Provide the (X, Y) coordinate of the cell's center where the given text is located.  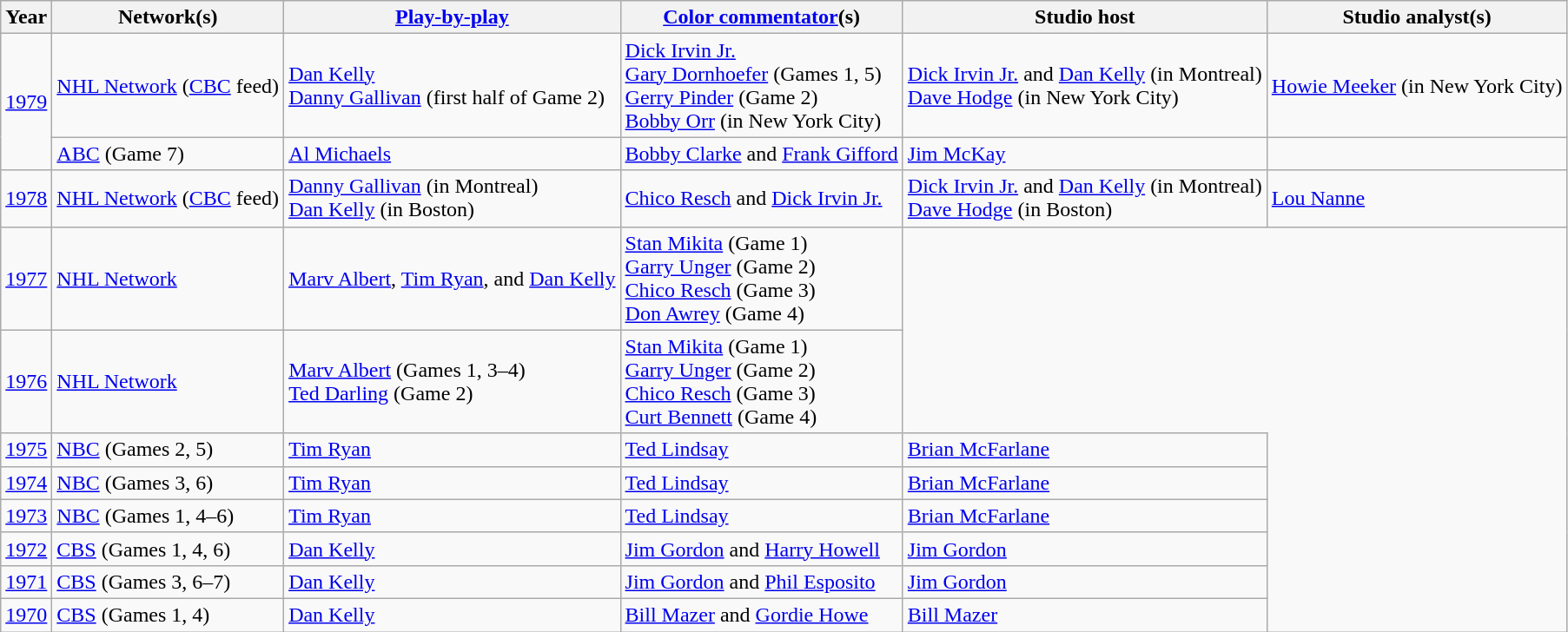
1972 (26, 549)
1979 (26, 102)
CBS (Games 3, 6–7) (169, 582)
Howie Meeker (in New York City) (1417, 85)
CBS (Games 1, 4, 6) (169, 549)
1977 (26, 278)
Year (26, 17)
Jim McKay (1084, 154)
Bobby Clarke and Frank Gifford (761, 154)
Dick Irvin Jr. and Dan Kelly (in Montreal)Dave Hodge (in Boston) (1084, 198)
1974 (26, 483)
CBS (Games 1, 4) (169, 615)
Dick Irvin Jr. and Dan Kelly (in Montreal)Dave Hodge (in New York City) (1084, 85)
Stan Mikita (Game 1)Garry Unger (Game 2)Chico Resch (Game 3)Curt Bennett (Game 4) (761, 382)
NBC (Games 2, 5) (169, 450)
NBC (Games 3, 6) (169, 483)
Al Michaels (452, 154)
Studio analyst(s) (1417, 17)
Stan Mikita (Game 1)Garry Unger (Game 2)Chico Resch (Game 3)Don Awrey (Game 4) (761, 278)
1970 (26, 615)
ABC (Game 7) (169, 154)
1978 (26, 198)
Bill Mazer (1084, 615)
Marv Albert (Games 1, 3–4)Ted Darling (Game 2) (452, 382)
1971 (26, 582)
Marv Albert, Tim Ryan, and Dan Kelly (452, 278)
Jim Gordon and Phil Esposito (761, 582)
Network(s) (169, 17)
1976 (26, 382)
Danny Gallivan (in Montreal)Dan Kelly (in Boston) (452, 198)
Bill Mazer and Gordie Howe (761, 615)
Studio host (1084, 17)
1975 (26, 450)
NBC (Games 1, 4–6) (169, 516)
Dan KellyDanny Gallivan (first half of Game 2) (452, 85)
Lou Nanne (1417, 198)
Chico Resch and Dick Irvin Jr. (761, 198)
Dick Irvin Jr.Gary Dornhoefer (Games 1, 5)Gerry Pinder (Game 2)Bobby Orr (in New York City) (761, 85)
Jim Gordon and Harry Howell (761, 549)
1973 (26, 516)
Color commentator(s) (761, 17)
Play-by-play (452, 17)
